Extract the (X, Y) coordinate from the center of the cell holding the provided text.  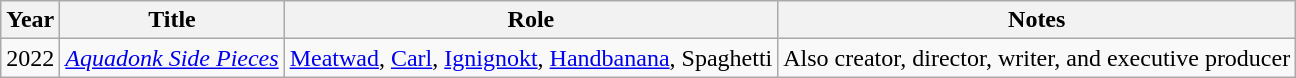
Notes (1037, 20)
Aquadonk Side Pieces (172, 58)
Meatwad, Carl, Ignignokt, Handbanana, Spaghetti (531, 58)
Year (30, 20)
Title (172, 20)
Role (531, 20)
2022 (30, 58)
Also creator, director, writer, and executive producer (1037, 58)
